Output the [X, Y] coordinate of the center of the cell containing the given text.  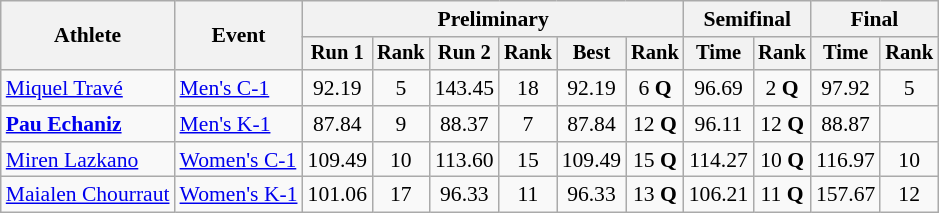
11 [528, 195]
Final [874, 19]
Run 1 [338, 54]
Athlete [88, 36]
Women's K-1 [239, 195]
Men's C-1 [239, 88]
15 Q [655, 160]
15 [528, 160]
2 Q [782, 88]
101.06 [338, 195]
17 [401, 195]
Miren Lazkano [88, 160]
10 Q [782, 160]
9 [401, 124]
114.27 [718, 160]
88.37 [464, 124]
116.97 [846, 160]
Preliminary [494, 19]
12 [909, 195]
6 Q [655, 88]
106.21 [718, 195]
88.87 [846, 124]
Maialen Chourraut [88, 195]
Semifinal [748, 19]
Women's C-1 [239, 160]
113.60 [464, 160]
143.45 [464, 88]
Miquel Travé [88, 88]
Event [239, 36]
11 Q [782, 195]
13 Q [655, 195]
157.67 [846, 195]
97.92 [846, 88]
96.69 [718, 88]
96.11 [718, 124]
18 [528, 88]
Pau Echaniz [88, 124]
Men's K-1 [239, 124]
Best [592, 54]
7 [528, 124]
Run 2 [464, 54]
